Provide the (x, y) coordinate of the cell's center where the given text is located.  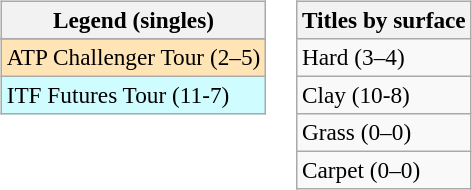
Carpet (0–0) (384, 171)
ATP Challenger Tour (2–5) (133, 57)
Titles by surface (384, 20)
Legend (singles) (133, 20)
Hard (3–4) (384, 57)
Clay (10-8) (384, 95)
ITF Futures Tour (11-7) (133, 95)
Grass (0–0) (384, 133)
